Pinpoint the cell where the given text exists, returning its [X, Y] midpoint coordinate. 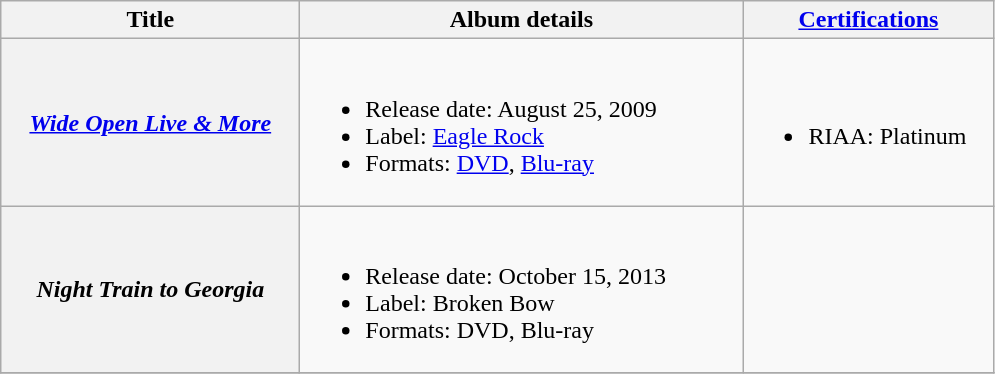
RIAA: Platinum [868, 122]
Wide Open Live & More [150, 122]
Certifications [868, 20]
Album details [522, 20]
Night Train to Georgia [150, 290]
Release date: October 15, 2013Label: Broken BowFormats: DVD, Blu-ray [522, 290]
Release date: August 25, 2009Label: Eagle RockFormats: DVD, Blu-ray [522, 122]
Title [150, 20]
